Scan for the cell matching the given text and deliver its [x, y] coordinate at center. 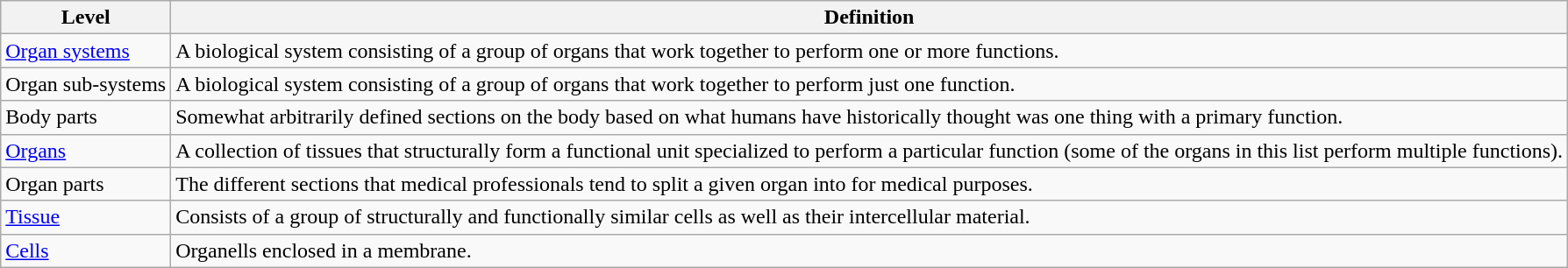
Organs [86, 151]
Organells enclosed in a membrane. [870, 250]
The different sections that medical professionals tend to split a given organ into for medical purposes. [870, 184]
Tissue [86, 217]
Cells [86, 250]
Body parts [86, 117]
A biological system consisting of a group of organs that work together to perform one or more functions. [870, 51]
Somewhat arbitrarily defined sections on the body based on what humans have historically thought was one thing with a primary function. [870, 117]
Level [86, 18]
Definition [870, 18]
A biological system consisting of a group of organs that work together to perform just one function. [870, 84]
Organ systems [86, 51]
Organ sub-systems [86, 84]
Consists of a group of structurally and functionally similar cells as well as their intercellular material. [870, 217]
Organ parts [86, 184]
